Locate the cell with the specified text and output its [x, y] center coordinate. 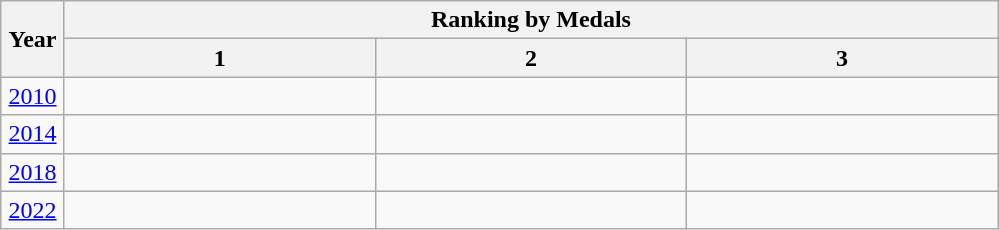
2010 [33, 96]
2014 [33, 134]
Year [33, 39]
3 [842, 58]
1 [220, 58]
2 [530, 58]
Ranking by Medals [530, 20]
2022 [33, 210]
2018 [33, 172]
